Find where the given text appears and provide that cell's center as (x, y) coordinate. 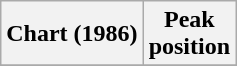
Peak position (189, 34)
Chart (1986) (72, 34)
